Return (x, y) of the center of cell containing provided text 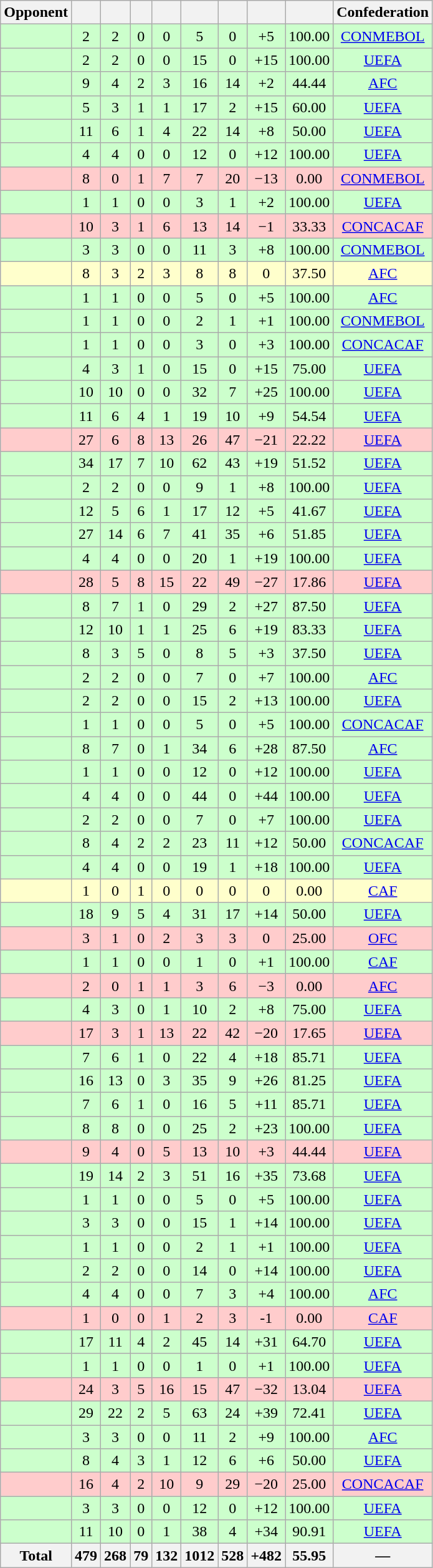
51.85 (309, 535)
+27 (267, 606)
83.33 (309, 629)
+13 (267, 701)
38 (199, 1532)
51.52 (309, 463)
−32 (267, 1389)
132 (167, 1556)
+26 (267, 1081)
+31 (267, 1342)
55.95 (309, 1556)
Opponent (36, 12)
45 (199, 1342)
479 (86, 1556)
73.68 (309, 1176)
+25 (267, 392)
41 (199, 535)
26 (199, 440)
54.54 (309, 416)
23 (199, 843)
62 (199, 463)
+28 (267, 748)
44 (199, 796)
72.41 (309, 1413)
43 (233, 463)
OFC (383, 938)
31 (199, 914)
42 (233, 1033)
+44 (267, 796)
+39 (267, 1413)
49 (233, 582)
90.91 (309, 1532)
+11 (267, 1105)
+4 (267, 1294)
268 (116, 1556)
22.22 (309, 440)
60.00 (309, 107)
−27 (267, 582)
17.86 (309, 582)
−3 (267, 985)
−1 (267, 226)
13.04 (309, 1389)
−13 (267, 178)
528 (233, 1556)
32 (199, 392)
— (383, 1556)
64.70 (309, 1342)
+34 (267, 1532)
Total (36, 1556)
81.25 (309, 1081)
+482 (267, 1556)
17.65 (309, 1033)
1012 (199, 1556)
+23 (267, 1128)
28 (86, 582)
33.33 (309, 226)
79 (141, 1556)
−21 (267, 440)
41.67 (309, 511)
Confederation (383, 12)
-1 (267, 1318)
51 (199, 1176)
+35 (267, 1176)
18 (86, 914)
63 (199, 1413)
